Return (X, Y) of the center of cell containing provided text 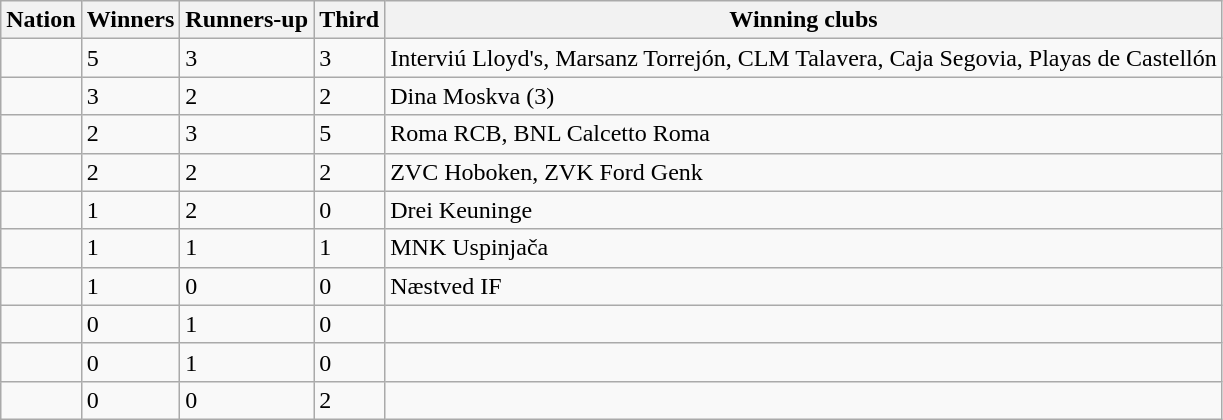
Winners (130, 20)
Næstved IF (804, 286)
ZVC Hoboken, ZVK Ford Genk (804, 172)
Drei Keuninge (804, 210)
Third (350, 20)
Roma RCB, BNL Calcetto Roma (804, 134)
Nation (41, 20)
Dina Moskva (3) (804, 96)
Interviú Lloyd's, Marsanz Torrejón, CLM Talavera, Caja Segovia, Playas de Castellón (804, 58)
Winning clubs (804, 20)
Runners-up (247, 20)
MNK Uspinjača (804, 248)
